Return (X, Y) of the center of cell containing provided text 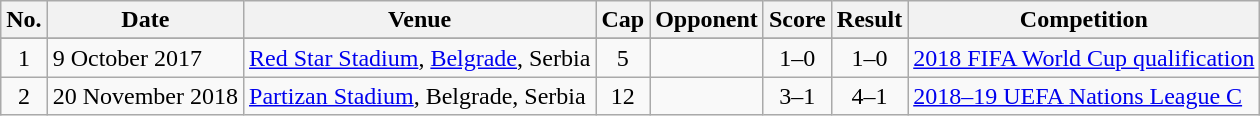
20 November 2018 (145, 96)
Partizan Stadium, Belgrade, Serbia (420, 96)
Score (797, 20)
Red Star Stadium, Belgrade, Serbia (420, 58)
Result (869, 20)
3–1 (797, 96)
2 (24, 96)
2018 FIFA World Cup qualification (1084, 58)
4–1 (869, 96)
Venue (420, 20)
Competition (1084, 20)
2018–19 UEFA Nations League C (1084, 96)
12 (623, 96)
9 October 2017 (145, 58)
5 (623, 58)
Cap (623, 20)
Opponent (707, 20)
1 (24, 58)
Date (145, 20)
No. (24, 20)
